Pinpoint the cell where the given text exists, returning its (x, y) midpoint coordinate. 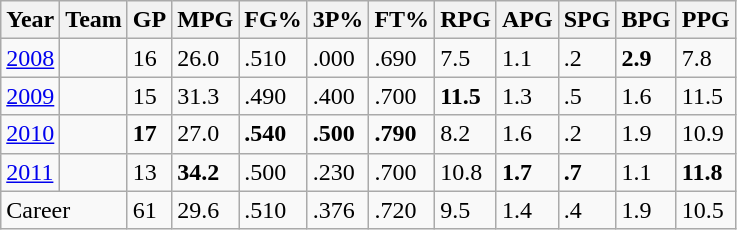
FT% (402, 20)
.790 (402, 134)
34.2 (206, 172)
11.8 (706, 172)
2008 (30, 58)
1.4 (527, 210)
GP (149, 20)
BPG (646, 20)
2011 (30, 172)
RPG (466, 20)
10.9 (706, 134)
7.8 (706, 58)
.5 (587, 96)
1.7 (527, 172)
13 (149, 172)
31.3 (206, 96)
3P% (338, 20)
2010 (30, 134)
APG (527, 20)
15 (149, 96)
10.8 (466, 172)
2009 (30, 96)
.376 (338, 210)
.540 (273, 134)
16 (149, 58)
61 (149, 210)
PPG (706, 20)
17 (149, 134)
.490 (273, 96)
Team (94, 20)
FG% (273, 20)
.000 (338, 58)
.230 (338, 172)
29.6 (206, 210)
.400 (338, 96)
9.5 (466, 210)
.4 (587, 210)
.720 (402, 210)
8.2 (466, 134)
.690 (402, 58)
10.5 (706, 210)
.7 (587, 172)
Career (64, 210)
27.0 (206, 134)
MPG (206, 20)
26.0 (206, 58)
Year (30, 20)
2.9 (646, 58)
SPG (587, 20)
7.5 (466, 58)
1.3 (527, 96)
